Capture the cell that displays the provided text and extract its (X, Y) central coordinate. 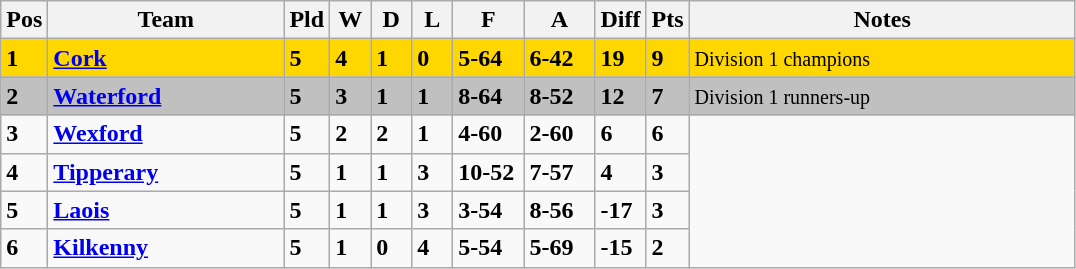
4-60 (488, 134)
10-52 (488, 172)
Pld (307, 20)
8-52 (560, 96)
Cork (166, 58)
-15 (620, 248)
A (560, 20)
19 (620, 58)
12 (620, 96)
F (488, 20)
Division 1 champions (882, 58)
9 (668, 58)
Pts (668, 20)
Tipperary (166, 172)
D (392, 20)
2-60 (560, 134)
Laois (166, 210)
5-69 (560, 248)
7-57 (560, 172)
-17 (620, 210)
8-56 (560, 210)
5-54 (488, 248)
Waterford (166, 96)
Pos (24, 20)
8-64 (488, 96)
3-54 (488, 210)
5-64 (488, 58)
Kilkenny (166, 248)
Notes (882, 20)
W (350, 20)
Diff (620, 20)
7 (668, 96)
L (432, 20)
Team (166, 20)
6-42 (560, 58)
Division 1 runners-up (882, 96)
Wexford (166, 134)
